Return the [X, Y] coordinate for the center point of the cell that contains the specified text.  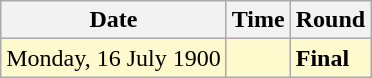
Time [258, 20]
Final [330, 58]
Round [330, 20]
Date [114, 20]
Monday, 16 July 1900 [114, 58]
